Locate the cell with the specified text and output its (X, Y) center coordinate. 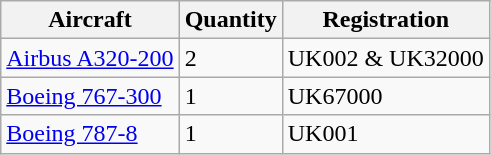
2 (230, 58)
Airbus A320-200 (90, 58)
Registration (386, 20)
Aircraft (90, 20)
Quantity (230, 20)
UK002 & UK32000 (386, 58)
Boeing 767-300 (90, 96)
UK001 (386, 134)
Boeing 787-8 (90, 134)
UK67000 (386, 96)
